Scan for the cell matching the given text and deliver its [X, Y] coordinate at center. 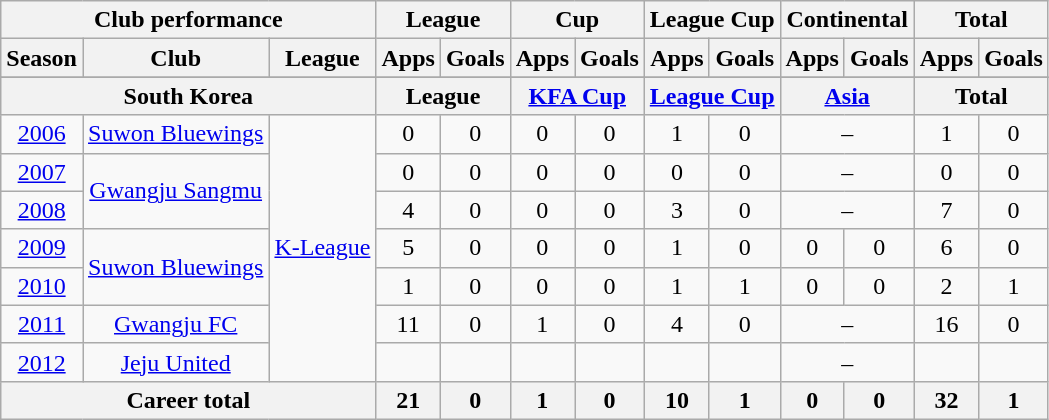
2 [946, 286]
5 [408, 248]
10 [676, 400]
Jeju United [175, 362]
2008 [42, 210]
Club [175, 58]
Club performance [188, 20]
Continental [847, 20]
32 [946, 400]
2012 [42, 362]
KFA Cup [577, 96]
Gwangju Sangmu [175, 191]
K-League [322, 248]
16 [946, 324]
Season [42, 58]
Career total [188, 400]
21 [408, 400]
2006 [42, 134]
6 [946, 248]
11 [408, 324]
2010 [42, 286]
Asia [847, 96]
3 [676, 210]
South Korea [188, 96]
7 [946, 210]
2009 [42, 248]
Gwangju FC [175, 324]
2007 [42, 172]
2011 [42, 324]
Cup [577, 20]
